Locate the cell with the specified text and output its [X, Y] center coordinate. 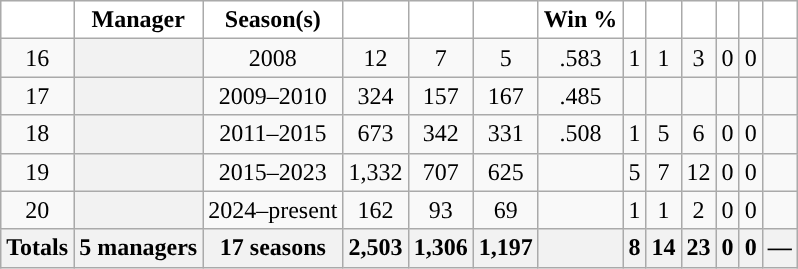
2015–2023 [273, 172]
.508 [580, 134]
162 [376, 210]
.485 [580, 96]
331 [506, 134]
— [780, 248]
93 [440, 210]
673 [376, 134]
2011–2015 [273, 134]
1,306 [440, 248]
Totals [38, 248]
2024–present [273, 210]
.583 [580, 58]
69 [506, 210]
16 [38, 58]
19 [38, 172]
2,503 [376, 248]
324 [376, 96]
8 [634, 248]
342 [440, 134]
707 [440, 172]
3 [698, 58]
17 seasons [273, 248]
Manager [138, 20]
23 [698, 248]
Season(s) [273, 20]
6 [698, 134]
5 managers [138, 248]
18 [38, 134]
167 [506, 96]
157 [440, 96]
2 [698, 210]
1,197 [506, 248]
2009–2010 [273, 96]
2008 [273, 58]
20 [38, 210]
14 [664, 248]
1,332 [376, 172]
Win % [580, 20]
17 [38, 96]
625 [506, 172]
